From the cell containing the given text, extract its center point as (x, y) coordinate. 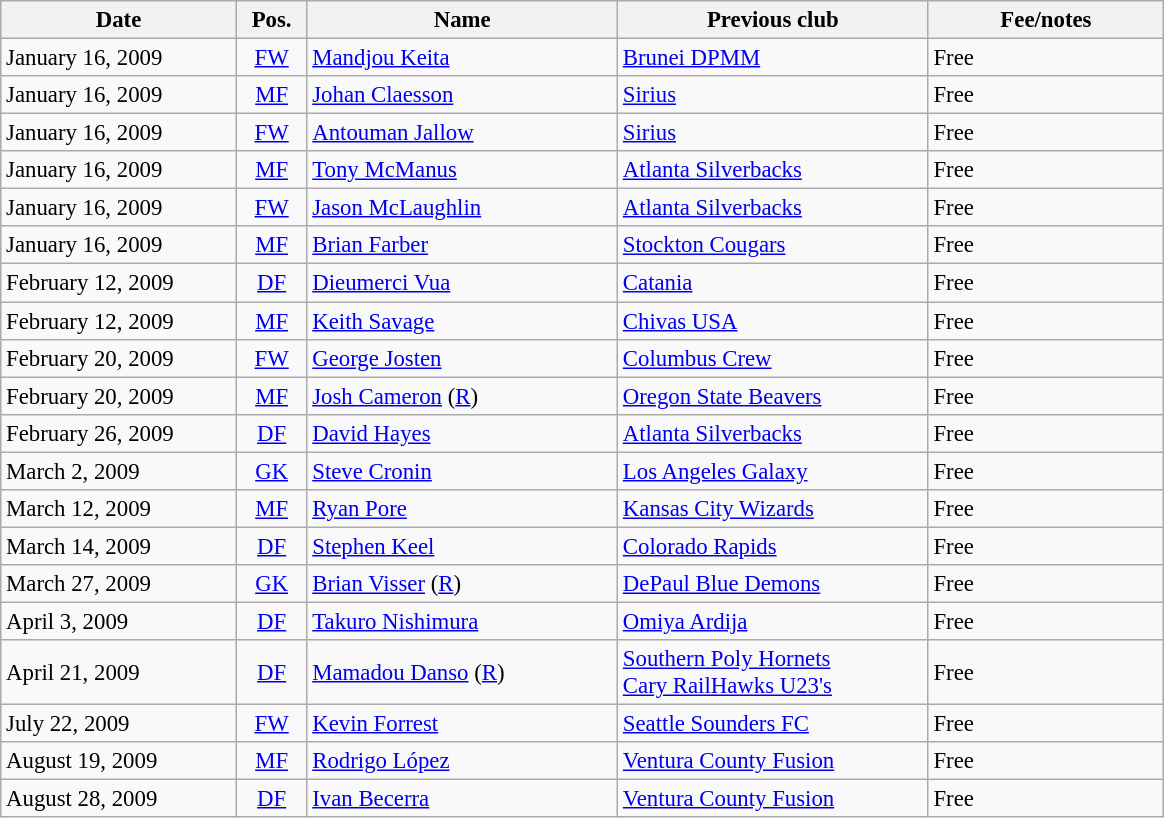
July 22, 2009 (119, 724)
Pos. (272, 20)
Stockton Cougars (774, 245)
March 27, 2009 (119, 584)
April 3, 2009 (119, 621)
Takuro Nishimura (462, 621)
Seattle Sounders FC (774, 724)
George Josten (462, 358)
Ivan Becerra (462, 799)
February 26, 2009 (119, 433)
Omiya Ardija (774, 621)
Oregon State Beavers (774, 396)
Antouman Jallow (462, 133)
David Hayes (462, 433)
March 2, 2009 (119, 471)
Steve Cronin (462, 471)
Colorado Rapids (774, 546)
Brunei DPMM (774, 58)
Previous club (774, 20)
Stephen Keel (462, 546)
March 14, 2009 (119, 546)
Chivas USA (774, 321)
Rodrigo López (462, 761)
Kansas City Wizards (774, 509)
Kevin Forrest (462, 724)
August 19, 2009 (119, 761)
Brian Visser (R) (462, 584)
April 21, 2009 (119, 672)
Mamadou Danso (R) (462, 672)
Brian Farber (462, 245)
Fee/notes (1046, 20)
August 28, 2009 (119, 799)
Mandjou Keita (462, 58)
DePaul Blue Demons (774, 584)
March 12, 2009 (119, 509)
Name (462, 20)
Johan Claesson (462, 95)
Columbus Crew (774, 358)
Tony McManus (462, 170)
Jason McLaughlin (462, 208)
Date (119, 20)
Ryan Pore (462, 509)
Southern Poly Hornets Cary RailHawks U23's (774, 672)
Josh Cameron (R) (462, 396)
Catania (774, 283)
Los Angeles Galaxy (774, 471)
Keith Savage (462, 321)
Dieumerci Vua (462, 283)
